Capture the cell that displays the provided text and extract its (X, Y) central coordinate. 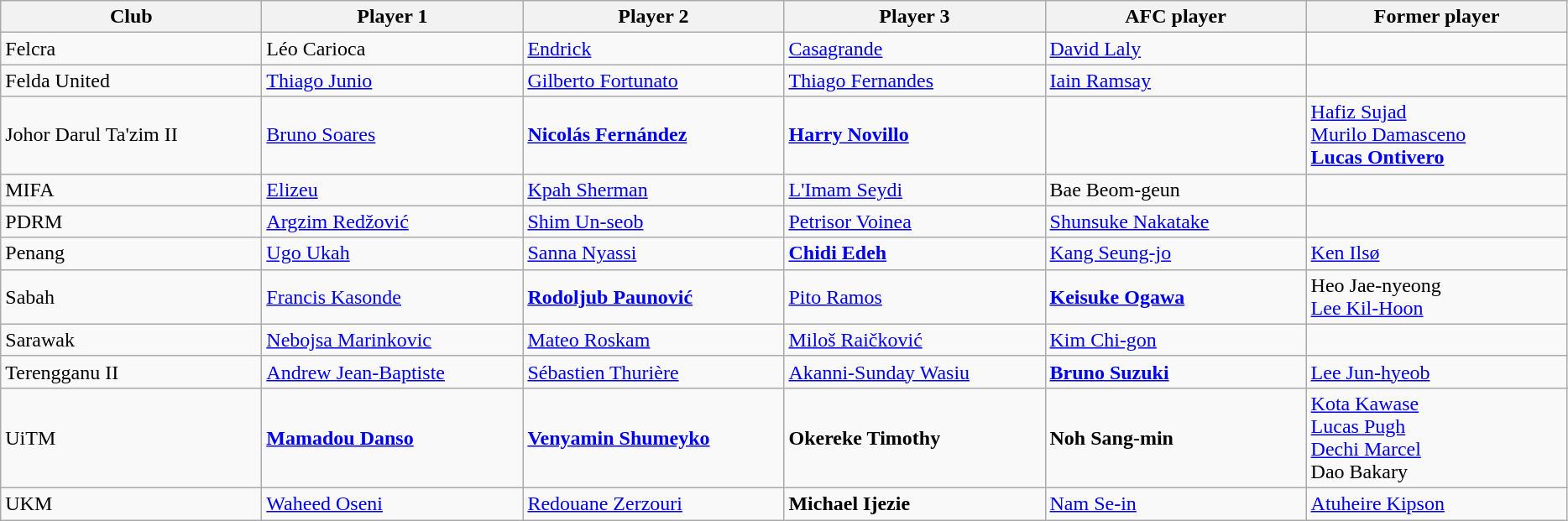
Harry Novillo (915, 135)
Nicolás Fernández (653, 135)
David Laly (1175, 49)
MIFA (131, 190)
Gilberto Fortunato (653, 81)
Johor Darul Ta'zim II (131, 135)
Chidi Edeh (915, 253)
Sanna Nyassi (653, 253)
Rodoljub Paunović (653, 297)
Redouane Zerzouri (653, 503)
Petrisor Voinea (915, 221)
Kang Seung-jo (1175, 253)
Shim Un-seob (653, 221)
Kota Kawase Lucas Pugh Dechi Marcel Dao Bakary (1437, 438)
Elizeu (393, 190)
Terengganu II (131, 372)
Keisuke Ogawa (1175, 297)
Atuheire Kipson (1437, 503)
Heo Jae-nyeong Lee Kil-Hoon (1437, 297)
Felcra (131, 49)
Mamadou Danso (393, 438)
Sarawak (131, 340)
Casagrande (915, 49)
AFC player (1175, 17)
Club (131, 17)
Okereke Timothy (915, 438)
Mateo Roskam (653, 340)
Sabah (131, 297)
UKM (131, 503)
Bruno Suzuki (1175, 372)
Thiago Junio (393, 81)
Shunsuke Nakatake (1175, 221)
Iain Ramsay (1175, 81)
Michael Ijezie (915, 503)
Venyamin Shumeyko (653, 438)
Penang (131, 253)
Thiago Fernandes (915, 81)
Endrick (653, 49)
Miloš Raičković (915, 340)
Ugo Ukah (393, 253)
Pito Ramos (915, 297)
Nam Se-in (1175, 503)
Bruno Soares (393, 135)
Waheed Oseni (393, 503)
Noh Sang-min (1175, 438)
Nebojsa Marinkovic (393, 340)
Ken Ilsø (1437, 253)
L'Imam Seydi (915, 190)
Kim Chi-gon (1175, 340)
UiTM (131, 438)
Player 1 (393, 17)
Sébastien Thurière (653, 372)
Bae Beom-geun (1175, 190)
Former player (1437, 17)
Léo Carioca (393, 49)
PDRM (131, 221)
Lee Jun-hyeob (1437, 372)
Akanni-Sunday Wasiu (915, 372)
Francis Kasonde (393, 297)
Player 2 (653, 17)
Felda United (131, 81)
Kpah Sherman (653, 190)
Andrew Jean-Baptiste (393, 372)
Hafiz Sujad Murilo Damasceno Lucas Ontivero (1437, 135)
Player 3 (915, 17)
Argzim Redžović (393, 221)
